Pinpoint the cell where the given text exists, returning its [x, y] midpoint coordinate. 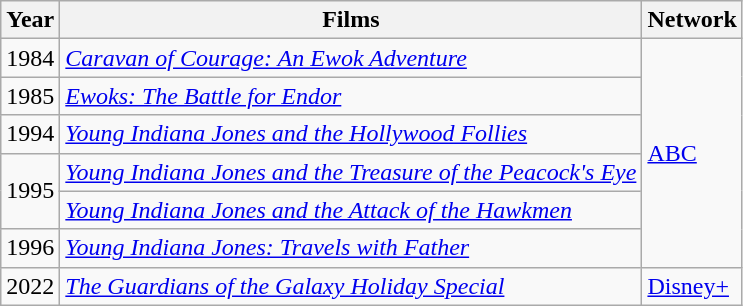
Young Indiana Jones and the Hollywood Follies [351, 134]
2022 [30, 286]
1994 [30, 134]
Disney+ [692, 286]
Ewoks: The Battle for Endor [351, 96]
1984 [30, 58]
1996 [30, 248]
Young Indiana Jones and the Treasure of the Peacock's Eye [351, 172]
ABC [692, 153]
1995 [30, 191]
Caravan of Courage: An Ewok Adventure [351, 58]
Young Indiana Jones and the Attack of the Hawkmen [351, 210]
1985 [30, 96]
Year [30, 20]
The Guardians of the Galaxy Holiday Special [351, 286]
Young Indiana Jones: Travels with Father [351, 248]
Films [351, 20]
Network [692, 20]
